For the text-containing cell, return its midpoint in (X, Y) coordinate format. 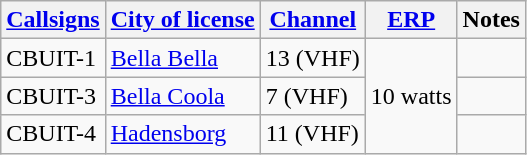
7 (VHF) (312, 96)
City of license (182, 20)
ERP (411, 20)
Notes (491, 20)
CBUIT-1 (53, 58)
13 (VHF) (312, 58)
10 watts (411, 96)
Hadensborg (182, 134)
CBUIT-3 (53, 96)
Bella Bella (182, 58)
Bella Coola (182, 96)
Callsigns (53, 20)
Channel (312, 20)
CBUIT-4 (53, 134)
11 (VHF) (312, 134)
